Locate the cell with the specified text and output its [x, y] center coordinate. 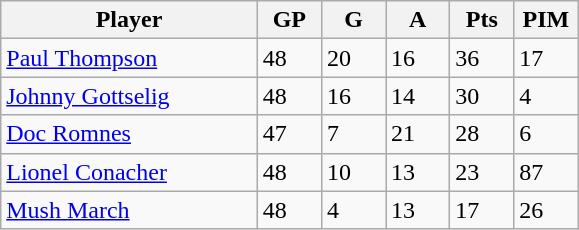
Pts [482, 20]
26 [546, 210]
GP [289, 20]
Mush March [130, 210]
36 [482, 58]
20 [353, 58]
23 [482, 172]
47 [289, 134]
7 [353, 134]
PIM [546, 20]
87 [546, 172]
Johnny Gottselig [130, 96]
Lionel Conacher [130, 172]
A [418, 20]
6 [546, 134]
10 [353, 172]
14 [418, 96]
G [353, 20]
30 [482, 96]
Doc Romnes [130, 134]
28 [482, 134]
21 [418, 134]
Player [130, 20]
Paul Thompson [130, 58]
